Find where the given text appears and provide that cell's center as (X, Y) coordinate. 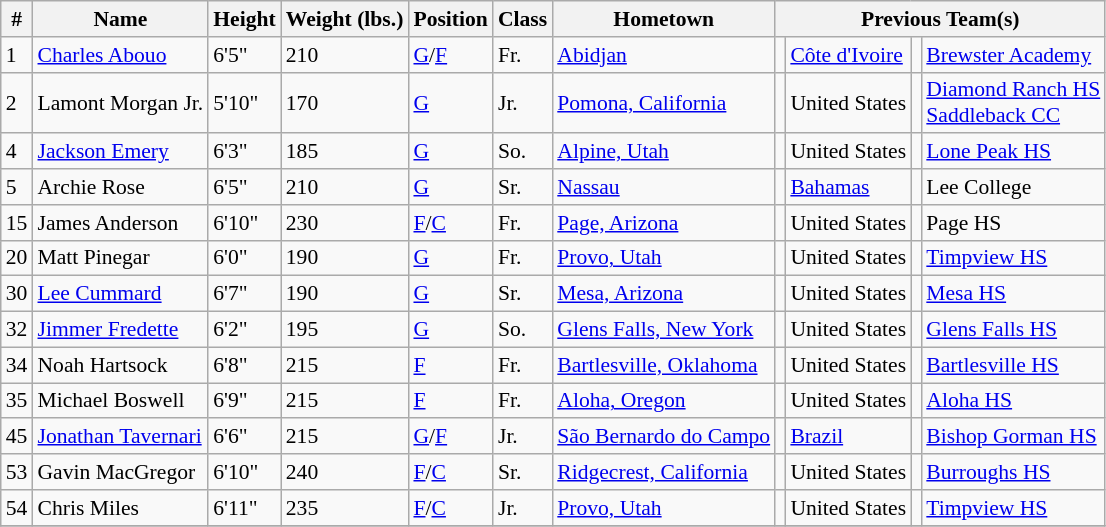
Aloha HS (1013, 401)
53 (17, 472)
Aloha, Oregon (664, 401)
Burroughs HS (1013, 472)
Height (244, 19)
6'9" (244, 401)
195 (345, 330)
Brewster Academy (1013, 55)
6'3" (244, 152)
6'2" (244, 330)
235 (345, 508)
Lee College (1013, 187)
Alpine, Utah (664, 152)
Lone Peak HS (1013, 152)
Name (120, 19)
240 (345, 472)
# (17, 19)
Previous Team(s) (940, 19)
Gavin MacGregor (120, 472)
Weight (lbs.) (345, 19)
5 (17, 187)
Jonathan Tavernari (120, 437)
Jackson Emery (120, 152)
6'7" (244, 294)
6'8" (244, 365)
Charles Abouo (120, 55)
James Anderson (120, 223)
170 (345, 102)
Bahamas (848, 187)
6'6" (244, 437)
Mesa, Arizona (664, 294)
Noah Hartsock (120, 365)
Hometown (664, 19)
Brazil (848, 437)
Position (450, 19)
Bartlesville HS (1013, 365)
1 (17, 55)
Archie Rose (120, 187)
Côte d'Ivoire (848, 55)
32 (17, 330)
Lamont Morgan Jr. (120, 102)
Glens Falls HS (1013, 330)
Michael Boswell (120, 401)
230 (345, 223)
6'11" (244, 508)
30 (17, 294)
Abidjan (664, 55)
185 (345, 152)
Pomona, California (664, 102)
Ridgecrest, California (664, 472)
Page HS (1013, 223)
34 (17, 365)
Nassau (664, 187)
Glens Falls, New York (664, 330)
Bishop Gorman HS (1013, 437)
45 (17, 437)
54 (17, 508)
35 (17, 401)
4 (17, 152)
Mesa HS (1013, 294)
Class (522, 19)
6'0" (244, 258)
São Bernardo do Campo (664, 437)
20 (17, 258)
Chris Miles (120, 508)
Matt Pinegar (120, 258)
Bartlesville, Oklahoma (664, 365)
Page, Arizona (664, 223)
2 (17, 102)
Lee Cummard (120, 294)
15 (17, 223)
Diamond Ranch HSSaddleback CC (1013, 102)
Jimmer Fredette (120, 330)
5'10" (244, 102)
